For the text-containing cell, return its midpoint in (x, y) coordinate format. 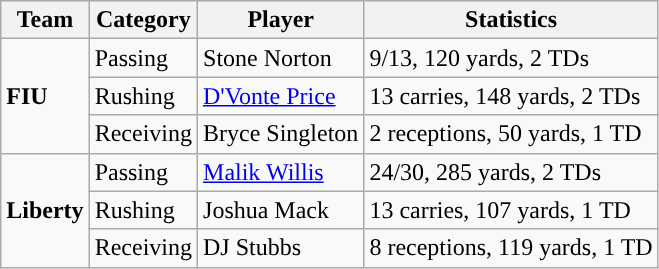
Category (143, 20)
Liberty (45, 210)
Malik Willis (281, 172)
13 carries, 107 yards, 1 TD (511, 210)
8 receptions, 119 yards, 1 TD (511, 248)
Stone Norton (281, 58)
Joshua Mack (281, 210)
24/30, 285 yards, 2 TDs (511, 172)
13 carries, 148 yards, 2 TDs (511, 96)
Statistics (511, 20)
DJ Stubbs (281, 248)
Bryce Singleton (281, 134)
D'Vonte Price (281, 96)
FIU (45, 96)
9/13, 120 yards, 2 TDs (511, 58)
2 receptions, 50 yards, 1 TD (511, 134)
Team (45, 20)
Player (281, 20)
